Return (X, Y) of the center of cell containing provided text 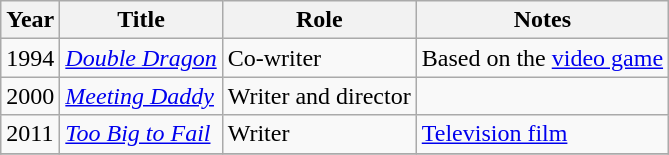
Meeting Daddy (141, 96)
Year (30, 20)
2000 (30, 96)
Television film (542, 134)
Writer and director (319, 96)
Writer (319, 134)
Title (141, 20)
1994 (30, 58)
2011 (30, 134)
Co-writer (319, 58)
Role (319, 20)
Based on the video game (542, 58)
Double Dragon (141, 58)
Too Big to Fail (141, 134)
Notes (542, 20)
